Return the (x, y) coordinate for the center point of the cell that contains the specified text.  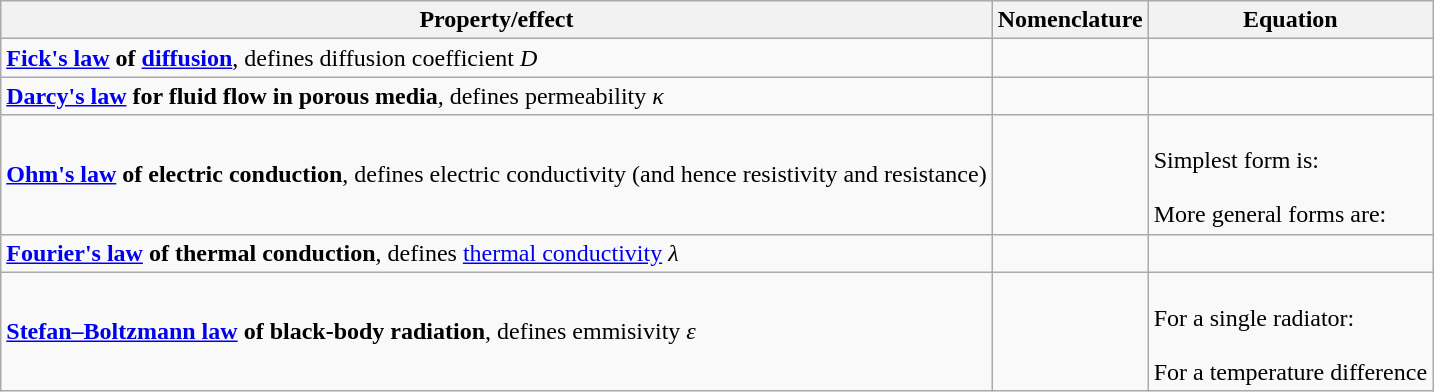
Stefan–Boltzmann law of black-body radiation, defines emmisivity ε (496, 332)
Equation (1290, 20)
Simplest form is:More general forms are: (1290, 174)
Darcy's law for fluid flow in porous media, defines permeability κ (496, 96)
Fick's law of diffusion, defines diffusion coefficient D (496, 58)
Ohm's law of electric conduction, defines electric conductivity (and hence resistivity and resistance) (496, 174)
For a single radiator:For a temperature difference (1290, 332)
Nomenclature (1070, 20)
Fourier's law of thermal conduction, defines thermal conductivity λ (496, 253)
Property/effect (496, 20)
